Search for the cell housing the specified text and yield its [X, Y] center coordinate. 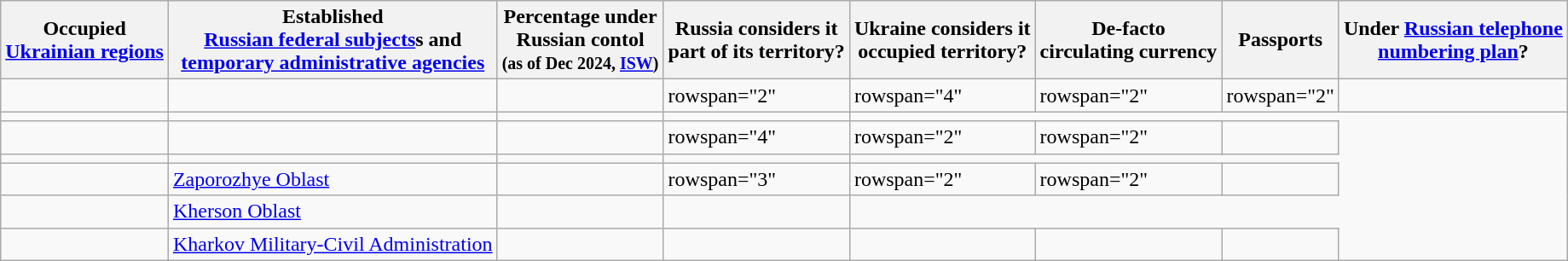
Ukraine considers itoccupied territory? [942, 40]
Zaporozhye Oblast [333, 179]
EstablishedRussian federal subjectss andtemporary administrative agencies [333, 40]
OccupiedUkrainian regions [85, 40]
Passports [1281, 40]
Kharkov Military-Civil Administration [333, 244]
Russia considers itpart of its territory? [756, 40]
Percentage underRussian contol(as of Dec 2024, ISW) [580, 40]
Kherson Oblast [333, 212]
rowspan="3" [756, 179]
Under Russian telephonenumbering plan? [1453, 40]
De-factocirculating currency [1129, 40]
